Detect which cell encompasses the target text, then output its [X, Y] center coordinate. 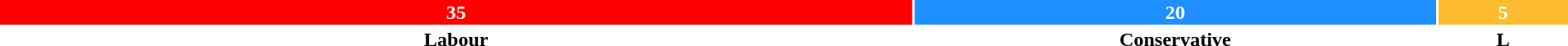
5 [1503, 12]
20 [1175, 12]
35 [456, 12]
